From the cell containing the given text, extract its center point as [X, Y] coordinate. 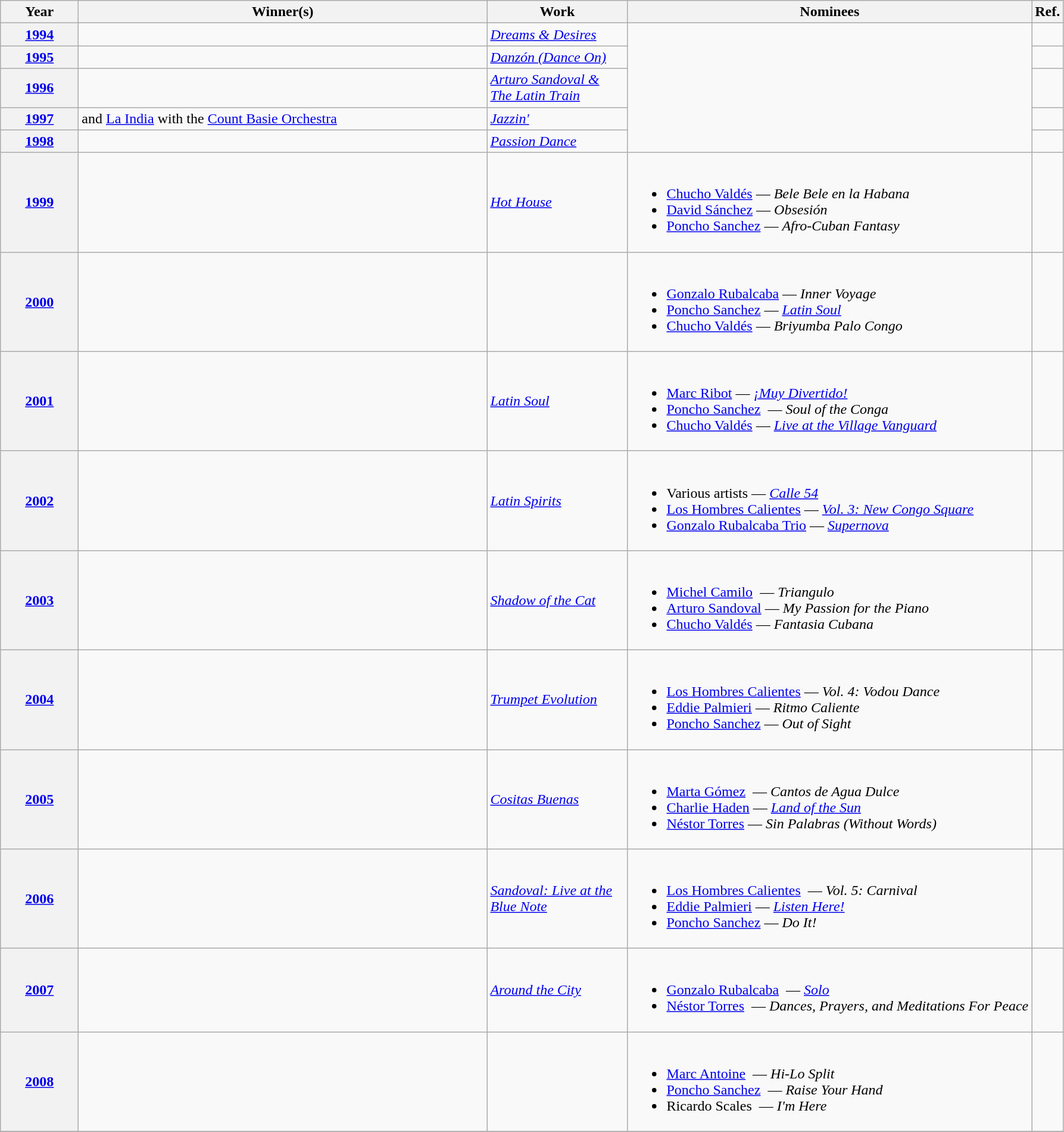
Shadow of the Cat [557, 600]
1995 [39, 57]
1999 [39, 202]
Trumpet Evolution [557, 699]
1996 [39, 88]
2004 [39, 699]
2000 [39, 301]
Year [39, 12]
Marc Antoine — Hi-Lo SplitPoncho Sanchez — Raise Your HandRicardo Scales — I'm Here [830, 1081]
Marc Ribot — ¡Muy Divertido!Poncho Sanchez — Soul of the CongaChucho Valdés — Live at the Village Vanguard [830, 401]
2008 [39, 1081]
and La India with the Count Basie Orchestra [283, 118]
Marta Gómez — Cantos de Agua DulceCharlie Haden — Land of the SunNéstor Torres — Sin Palabras (Without Words) [830, 799]
1994 [39, 35]
Ref. [1048, 12]
Gonzalo Rubalcaba — SoloNéstor Torres — Dances, Prayers, and Meditations For Peace [830, 990]
Danzón (Dance On) [557, 57]
Los Hombres Calientes — Vol. 5: CarnivalEddie Palmieri — Listen Here!Poncho Sanchez — Do It! [830, 899]
Los Hombres Calientes — Vol. 4: Vodou DanceEddie Palmieri — Ritmo CalientePoncho Sanchez — Out of Sight [830, 699]
2001 [39, 401]
Gonzalo Rubalcaba — Inner VoyagePoncho Sanchez — Latin SoulChucho Valdés — Briyumba Palo Congo [830, 301]
Latin Spirits [557, 500]
Hot House [557, 202]
Around the City [557, 990]
1997 [39, 118]
Winner(s) [283, 12]
Chucho Valdés — Bele Bele en la HabanaDavid Sánchez — ObsesiónPoncho Sanchez — Afro-Cuban Fantasy [830, 202]
Nominees [830, 12]
Arturo Sandoval & The Latin Train [557, 88]
2005 [39, 799]
2006 [39, 899]
2007 [39, 990]
Michel Camilo — TrianguloArturo Sandoval — My Passion for the PianoChucho Valdés — Fantasia Cubana [830, 600]
Sandoval: Live at the Blue Note [557, 899]
1998 [39, 141]
2002 [39, 500]
Various artists — Calle 54Los Hombres Calientes — Vol. 3: New Congo SquareGonzalo Rubalcaba Trio — Supernova [830, 500]
2003 [39, 600]
Work [557, 12]
Dreams & Desires [557, 35]
Latin Soul [557, 401]
Jazzin' [557, 118]
Passion Dance [557, 141]
Cositas Buenas [557, 799]
